Return the [X, Y] coordinate for the center point of the cell that contains the specified text.  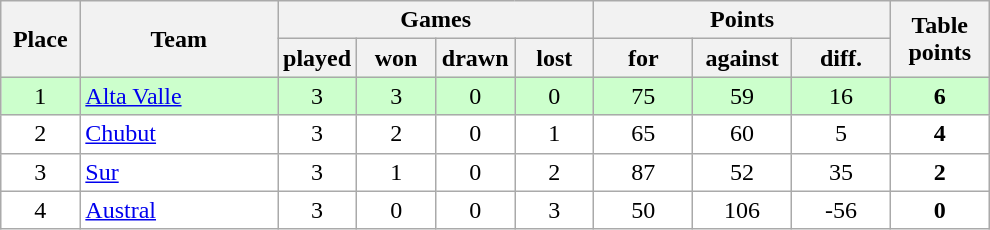
16 [842, 96]
against [742, 58]
35 [842, 172]
Sur [179, 172]
Alta Valle [179, 96]
diff. [842, 58]
Place [40, 39]
played [318, 58]
6 [940, 96]
52 [742, 172]
5 [842, 134]
Team [179, 39]
for [644, 58]
Tablepoints [940, 39]
75 [644, 96]
won [396, 58]
50 [644, 210]
87 [644, 172]
60 [742, 134]
-56 [842, 210]
drawn [476, 58]
106 [742, 210]
Games [436, 20]
Chubut [179, 134]
65 [644, 134]
Points [742, 20]
59 [742, 96]
Austral [179, 210]
lost [554, 58]
